Identify which cell holds the provided text, then report its (x, y) central coordinate. 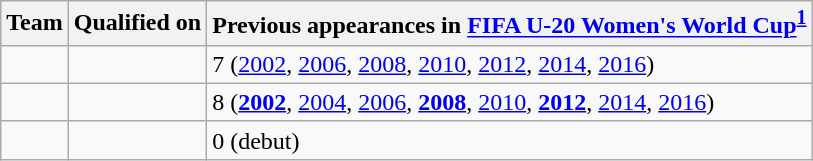
0 (debut) (510, 140)
Previous appearances in FIFA U-20 Women's World Cup1 (510, 24)
Team (35, 24)
Qualified on (137, 24)
8 (2002, 2004, 2006, 2008, 2010, 2012, 2014, 2016) (510, 102)
7 (2002, 2006, 2008, 2010, 2012, 2014, 2016) (510, 64)
